For the text-containing cell, return its midpoint in [X, Y] coordinate format. 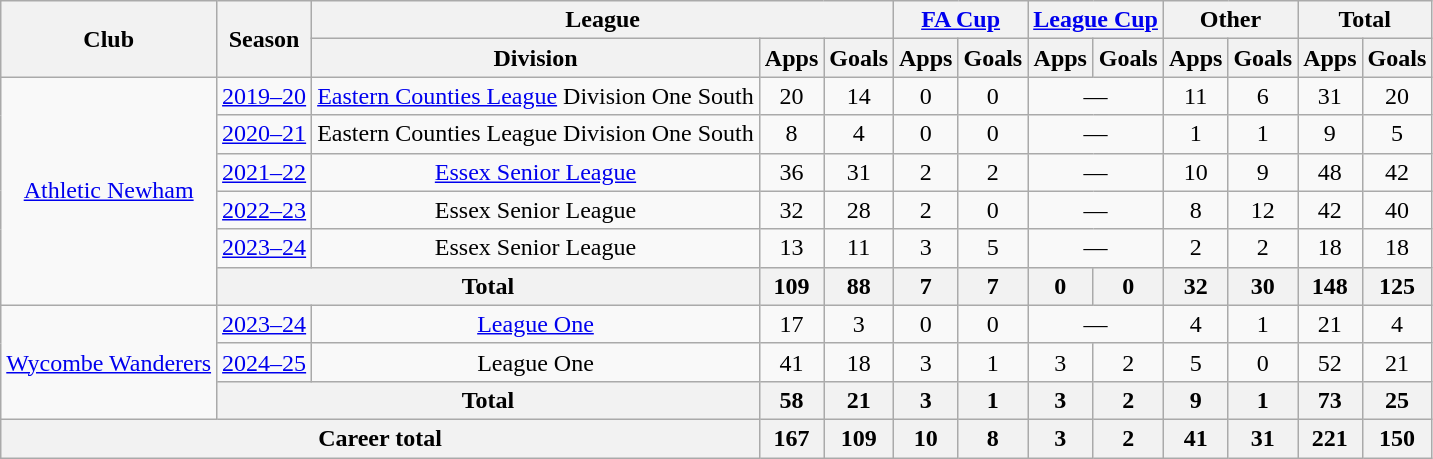
148 [1330, 286]
58 [791, 400]
Club [109, 39]
73 [1330, 400]
2024–25 [264, 362]
28 [859, 210]
Division [536, 58]
6 [1263, 96]
88 [859, 286]
2022–23 [264, 210]
13 [791, 248]
2020–21 [264, 134]
League Cup [1096, 20]
52 [1330, 362]
17 [791, 324]
125 [1397, 286]
25 [1397, 400]
Athletic Newham [109, 191]
48 [1330, 172]
221 [1330, 438]
30 [1263, 286]
12 [1263, 210]
2019–20 [264, 96]
Other [1230, 20]
150 [1397, 438]
Career total [380, 438]
Wycombe Wanderers [109, 362]
2021–22 [264, 172]
Season [264, 39]
League [603, 20]
167 [791, 438]
40 [1397, 210]
14 [859, 96]
FA Cup [961, 20]
36 [791, 172]
